Find where the given text appears and provide that cell's center as [X, Y] coordinate. 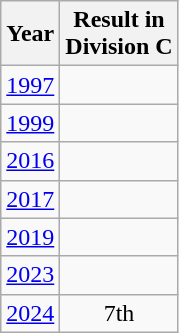
1997 [30, 85]
2016 [30, 161]
2024 [30, 313]
2023 [30, 275]
2017 [30, 199]
Year [30, 34]
2019 [30, 237]
7th [119, 313]
1999 [30, 123]
Result inDivision C [119, 34]
